Output the [X, Y] coordinate of the center of the cell containing the given text.  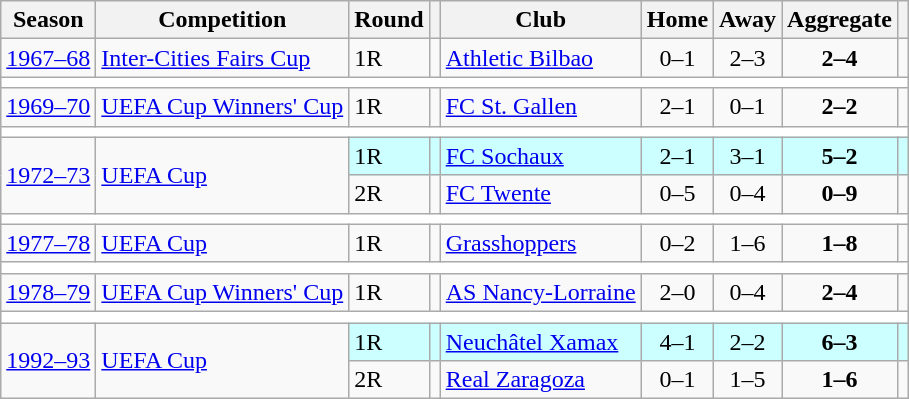
Away [748, 20]
0–5 [677, 194]
Real Zaragoza [540, 380]
Inter-Cities Fairs Cup [222, 58]
Club [540, 20]
0–9 [840, 194]
FC Sochaux [540, 156]
AS Nancy-Lorraine [540, 292]
Competition [222, 20]
1977–78 [48, 243]
0–2 [677, 243]
1967–68 [48, 58]
Aggregate [840, 20]
6–3 [840, 341]
1–5 [748, 380]
4–1 [677, 341]
FC Twente [540, 194]
2–3 [748, 58]
Season [48, 20]
Athletic Bilbao [540, 58]
1972–73 [48, 175]
3–1 [748, 156]
Home [677, 20]
5–2 [840, 156]
Round [389, 20]
1–8 [840, 243]
Grasshoppers [540, 243]
Neuchâtel Xamax [540, 341]
2–0 [677, 292]
1978–79 [48, 292]
FC St. Gallen [540, 107]
1992–93 [48, 360]
1969–70 [48, 107]
